Extract the [x, y] coordinate from the center of the cell holding the provided text.  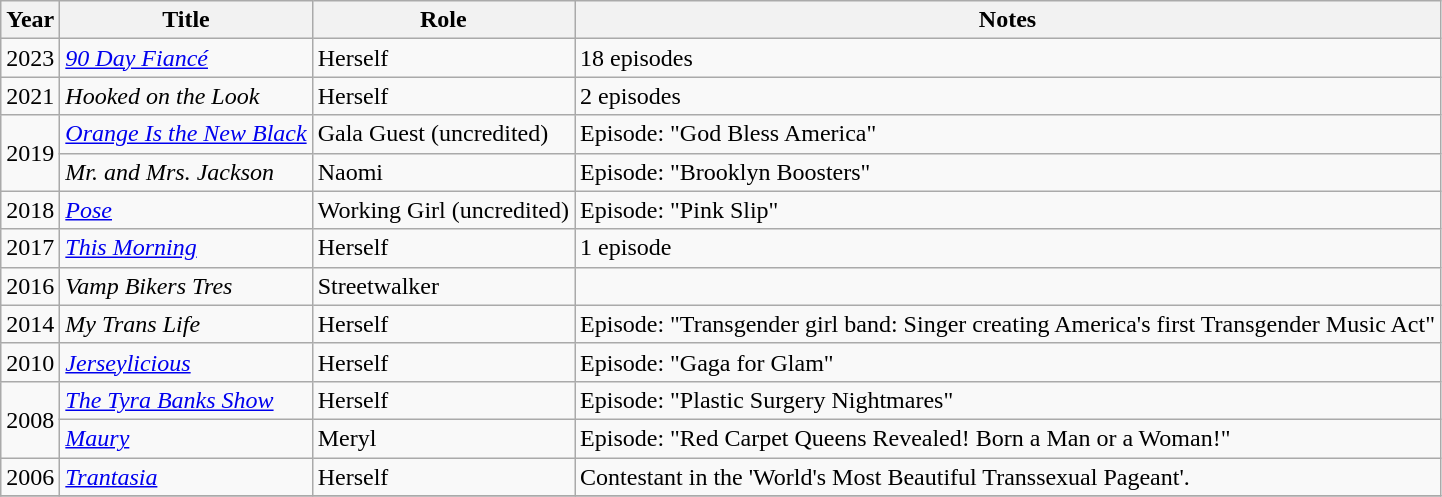
Meryl [443, 438]
2016 [30, 286]
Episode: "Pink Slip" [1008, 210]
Contestant in the 'World's Most Beautiful Transsexual Pageant'. [1008, 477]
Role [443, 20]
Trantasia [186, 477]
2006 [30, 477]
Gala Guest (uncredited) [443, 134]
Maury [186, 438]
Episode: "Plastic Surgery Nightmares" [1008, 400]
1 episode [1008, 248]
Episode: "Gaga for Glam" [1008, 362]
Jerseylicious [186, 362]
2023 [30, 58]
2017 [30, 248]
Streetwalker [443, 286]
Naomi [443, 172]
90 Day Fiancé [186, 58]
Vamp Bikers Tres [186, 286]
Hooked on the Look [186, 96]
Notes [1008, 20]
18 episodes [1008, 58]
2014 [30, 324]
Working Girl (uncredited) [443, 210]
Episode: "Red Carpet Queens Revealed! Born a Man or a Woman!" [1008, 438]
Orange Is the New Black [186, 134]
2 episodes [1008, 96]
Title [186, 20]
My Trans Life [186, 324]
Episode: "Transgender girl band: Singer creating America's first Transgender Music Act" [1008, 324]
Episode: "God Bless America" [1008, 134]
2019 [30, 153]
Episode: "Brooklyn Boosters" [1008, 172]
Year [30, 20]
The Tyra Banks Show [186, 400]
2008 [30, 419]
This Morning [186, 248]
2021 [30, 96]
2010 [30, 362]
Pose [186, 210]
2018 [30, 210]
Mr. and Mrs. Jackson [186, 172]
